Extract the (x, y) coordinate from the center of the cell holding the provided text.  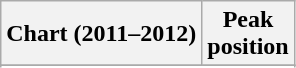
Peakposition (248, 34)
Chart (2011–2012) (102, 34)
